For the text-containing cell, return its midpoint in (x, y) coordinate format. 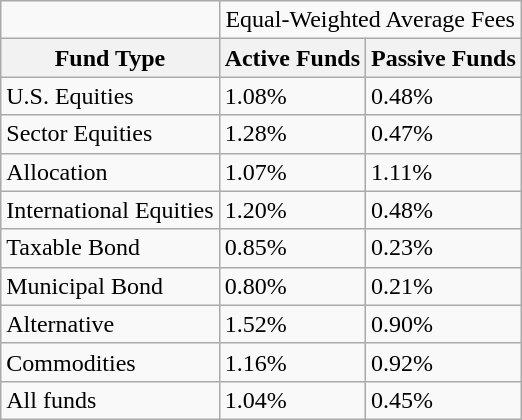
Municipal Bond (110, 286)
1.11% (444, 172)
Fund Type (110, 58)
Passive Funds (444, 58)
0.92% (444, 362)
0.90% (444, 324)
All funds (110, 400)
1.28% (292, 134)
International Equities (110, 210)
Equal-Weighted Average Fees (370, 20)
1.04% (292, 400)
Allocation (110, 172)
0.85% (292, 248)
Taxable Bond (110, 248)
Commodities (110, 362)
Alternative (110, 324)
1.07% (292, 172)
1.08% (292, 96)
0.80% (292, 286)
0.47% (444, 134)
1.52% (292, 324)
1.16% (292, 362)
1.20% (292, 210)
Sector Equities (110, 134)
0.45% (444, 400)
0.23% (444, 248)
Active Funds (292, 58)
0.21% (444, 286)
U.S. Equities (110, 96)
